Locate the cell with the specified text and output its [x, y] center coordinate. 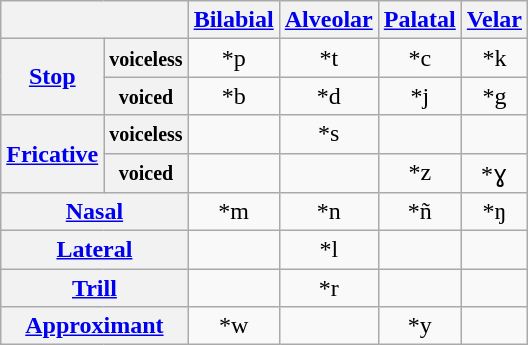
*j [420, 96]
*g [494, 96]
Bilabial [234, 20]
*c [420, 58]
Lateral [94, 250]
*r [328, 288]
*b [234, 96]
*z [420, 173]
Alveolar [328, 20]
Trill [94, 288]
Palatal [420, 20]
*l [328, 250]
*w [234, 326]
*ɣ [494, 173]
Velar [494, 20]
Fricative [52, 154]
Stop [52, 77]
Approximant [94, 326]
Nasal [94, 212]
*t [328, 58]
*n [328, 212]
*y [420, 326]
*d [328, 96]
*s [328, 134]
*p [234, 58]
*ñ [420, 212]
*k [494, 58]
*ŋ [494, 212]
*m [234, 212]
